Search for the cell housing the specified text and yield its (X, Y) center coordinate. 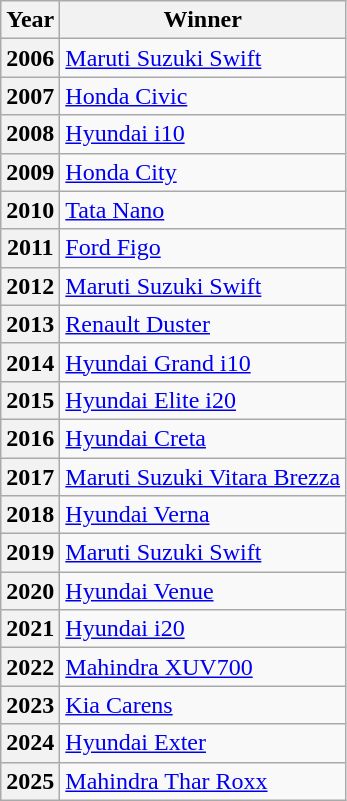
2017 (30, 477)
Mahindra XUV700 (203, 667)
2011 (30, 248)
Hyundai Verna (203, 515)
2015 (30, 400)
Hyundai Exter (203, 743)
2014 (30, 362)
Kia Carens (203, 705)
2007 (30, 96)
Hyundai Grand i10 (203, 362)
2024 (30, 743)
2019 (30, 553)
2025 (30, 781)
2023 (30, 705)
2010 (30, 210)
Maruti Suzuki Vitara Brezza (203, 477)
Year (30, 20)
Tata Nano (203, 210)
2016 (30, 438)
2009 (30, 172)
Mahindra Thar Roxx (203, 781)
2018 (30, 515)
Honda Civic (203, 96)
Renault Duster (203, 324)
2012 (30, 286)
2022 (30, 667)
Hyundai i20 (203, 629)
Hyundai Creta (203, 438)
Ford Figo (203, 248)
2008 (30, 134)
Hyundai Elite i20 (203, 400)
Hyundai i10 (203, 134)
Hyundai Venue (203, 591)
2013 (30, 324)
Winner (203, 20)
2006 (30, 58)
2021 (30, 629)
Honda City (203, 172)
2020 (30, 591)
